Return [X, Y] of the center of cell containing provided text 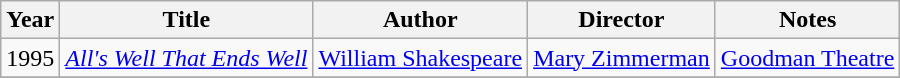
William Shakespeare [420, 58]
Mary Zimmerman [622, 58]
Year [30, 20]
1995 [30, 58]
Author [420, 20]
All's Well That Ends Well [186, 58]
Goodman Theatre [808, 58]
Director [622, 20]
Notes [808, 20]
Title [186, 20]
